Capture the cell that displays the provided text and extract its (x, y) central coordinate. 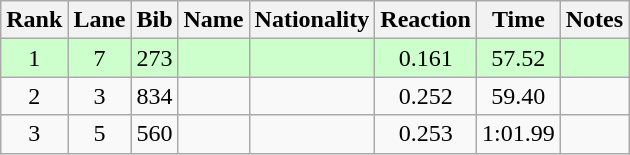
Rank (34, 20)
834 (154, 96)
Time (519, 20)
1 (34, 58)
0.253 (426, 134)
1:01.99 (519, 134)
0.161 (426, 58)
2 (34, 96)
Name (214, 20)
7 (100, 58)
Lane (100, 20)
Nationality (312, 20)
59.40 (519, 96)
Bib (154, 20)
Reaction (426, 20)
560 (154, 134)
57.52 (519, 58)
0.252 (426, 96)
273 (154, 58)
Notes (594, 20)
5 (100, 134)
